Scan for the cell matching the given text and deliver its [x, y] coordinate at center. 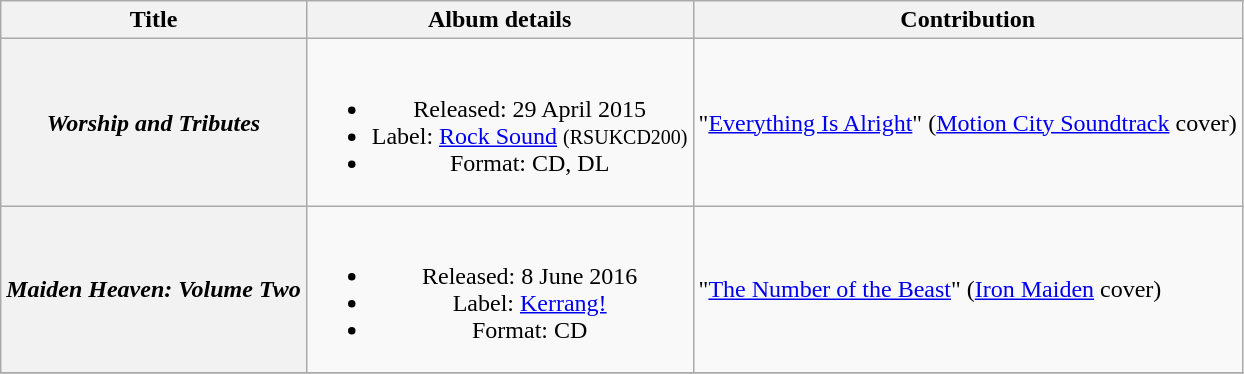
"The Number of the Beast" (Iron Maiden cover) [968, 290]
Contribution [968, 20]
Title [154, 20]
Maiden Heaven: Volume Two [154, 290]
"Everything Is Alright" (Motion City Soundtrack cover) [968, 122]
Released: 8 June 2016Label: Kerrang!Format: CD [500, 290]
Album details [500, 20]
Released: 29 April 2015Label: Rock Sound (RSUKCD200)Format: CD, DL [500, 122]
Worship and Tributes [154, 122]
